From the cell containing the given text, extract its center point as [x, y] coordinate. 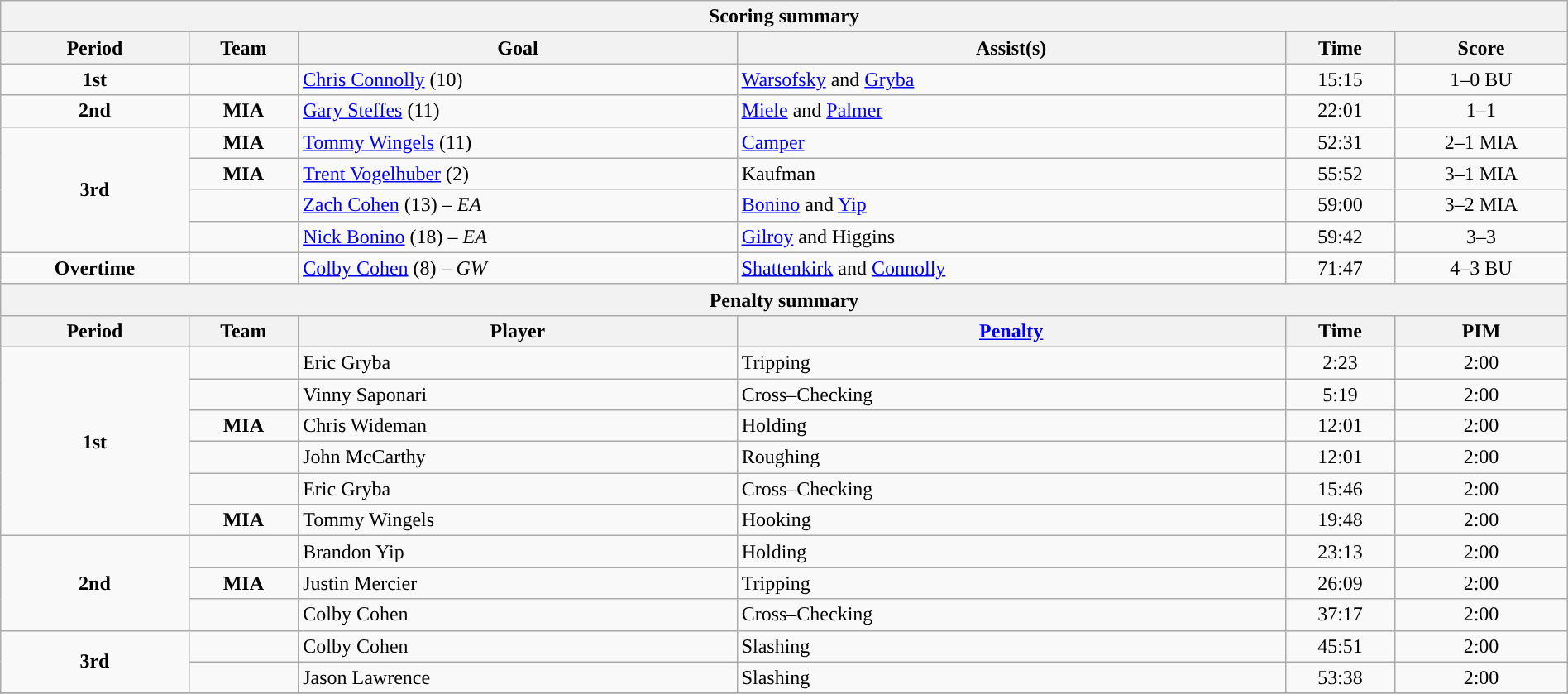
Chris Wideman [518, 426]
55:52 [1340, 174]
Tommy Wingels (11) [518, 142]
15:46 [1340, 489]
2–1 MIA [1481, 142]
53:38 [1340, 677]
Roughing [1011, 457]
Bonino and Yip [1011, 205]
Miele and Palmer [1011, 111]
Warsofsky and Gryba [1011, 79]
5:19 [1340, 395]
Shattenkirk and Connolly [1011, 268]
52:31 [1340, 142]
Nick Bonino (18) – EA [518, 237]
Penalty summary [784, 299]
26:09 [1340, 583]
Assist(s) [1011, 48]
Justin Mercier [518, 583]
2:23 [1340, 362]
PIM [1481, 331]
John McCarthy [518, 457]
3–2 MIA [1481, 205]
37:17 [1340, 615]
1–1 [1481, 111]
Zach Cohen (13) – EA [518, 205]
Trent Vogelhuber (2) [518, 174]
59:00 [1340, 205]
Hooking [1011, 520]
Tommy Wingels [518, 520]
Gary Steffes (11) [518, 111]
1–0 BU [1481, 79]
Penalty [1011, 331]
Player [518, 331]
Goal [518, 48]
Vinny Saponari [518, 395]
Score [1481, 48]
45:51 [1340, 646]
Jason Lawrence [518, 677]
71:47 [1340, 268]
Overtime [94, 268]
22:01 [1340, 111]
Gilroy and Higgins [1011, 237]
15:15 [1340, 79]
Camper [1011, 142]
Brandon Yip [518, 552]
3–3 [1481, 237]
23:13 [1340, 552]
Colby Cohen (8) – GW [518, 268]
4–3 BU [1481, 268]
3–1 MIA [1481, 174]
19:48 [1340, 520]
59:42 [1340, 237]
Kaufman [1011, 174]
Chris Connolly (10) [518, 79]
Scoring summary [784, 17]
